From the cell containing the given text, extract its center point as (x, y) coordinate. 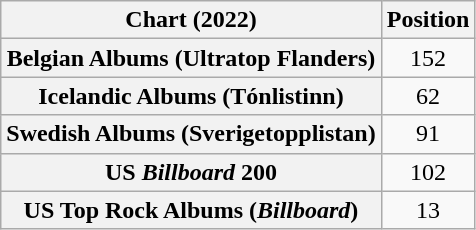
102 (428, 172)
Swedish Albums (Sverigetopplistan) (191, 134)
Position (428, 20)
152 (428, 58)
13 (428, 210)
91 (428, 134)
Icelandic Albums (Tónlistinn) (191, 96)
US Billboard 200 (191, 172)
Belgian Albums (Ultratop Flanders) (191, 58)
62 (428, 96)
US Top Rock Albums (Billboard) (191, 210)
Chart (2022) (191, 20)
